Output the (x, y) coordinate of the center of the cell containing the given text.  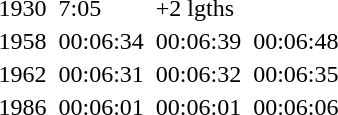
00:06:34 (101, 41)
00:06:31 (101, 74)
00:06:39 (198, 41)
00:06:32 (198, 74)
